Output the [x, y] coordinate of the center of the cell containing the given text.  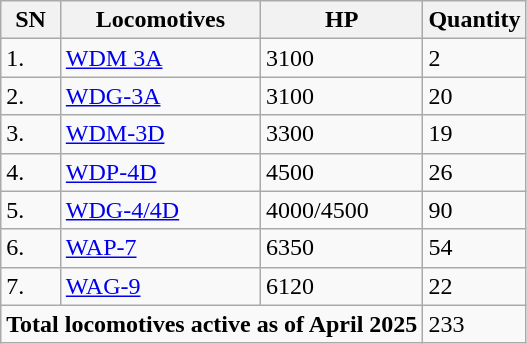
233 [474, 324]
3300 [342, 134]
3. [31, 134]
5. [31, 210]
WDG-4/4D [160, 210]
54 [474, 248]
4000/4500 [342, 210]
1. [31, 58]
22 [474, 286]
WDG-3A [160, 96]
4500 [342, 172]
90 [474, 210]
WDP-4D [160, 172]
WAG-9 [160, 286]
26 [474, 172]
WDM-3D [160, 134]
20 [474, 96]
HP [342, 20]
Locomotives [160, 20]
6. [31, 248]
SN [31, 20]
2 [474, 58]
WDM 3A [160, 58]
Total locomotives active as of April 2025 [212, 324]
19 [474, 134]
2. [31, 96]
6120 [342, 286]
WAP-7 [160, 248]
4. [31, 172]
7. [31, 286]
6350 [342, 248]
Quantity [474, 20]
